Identify which cell holds the provided text, then report its [X, Y] central coordinate. 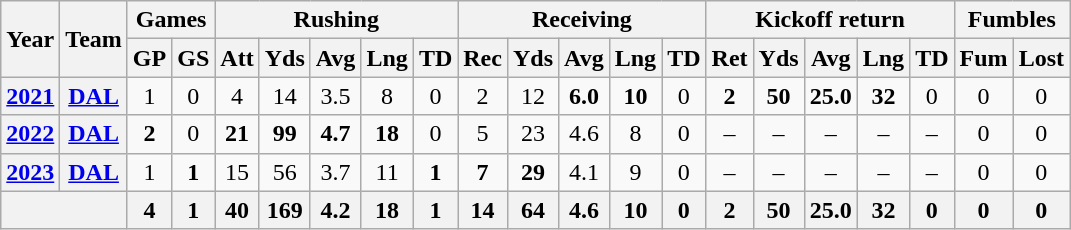
2023 [30, 172]
7 [483, 172]
GS [194, 58]
Att [237, 58]
Rec [483, 58]
169 [284, 210]
11 [387, 172]
Games [170, 20]
4.7 [336, 134]
GP [149, 58]
Year [30, 39]
9 [635, 172]
Lost [1041, 58]
29 [532, 172]
64 [532, 210]
Rushing [336, 20]
40 [237, 210]
Ret [730, 58]
2021 [30, 96]
6.0 [584, 96]
15 [237, 172]
Fumbles [1012, 20]
4.2 [336, 210]
3.7 [336, 172]
Kickoff return [830, 20]
5 [483, 134]
Fum [984, 58]
2022 [30, 134]
Receiving [582, 20]
12 [532, 96]
3.5 [336, 96]
4.1 [584, 172]
Team [94, 39]
56 [284, 172]
99 [284, 134]
21 [237, 134]
23 [532, 134]
